Return the (X, Y) coordinate for the center point of the cell that contains the specified text.  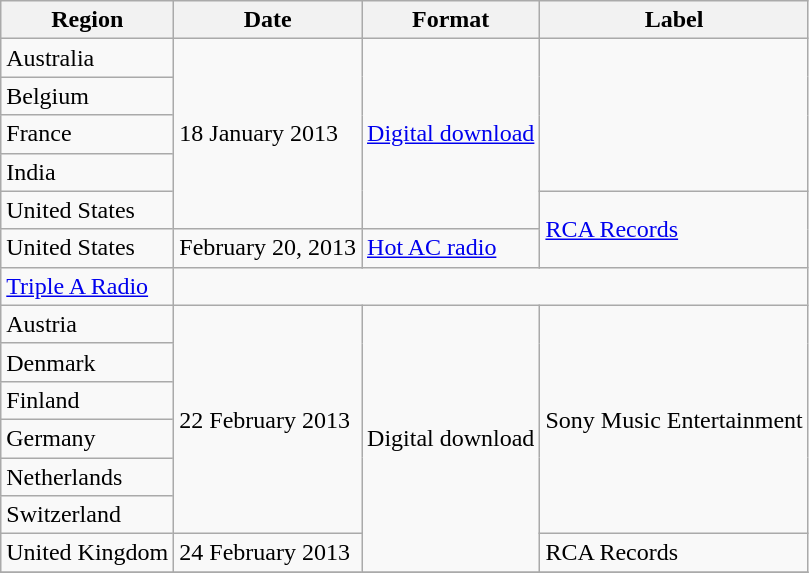
Sony Music Entertainment (674, 419)
India (88, 172)
Germany (88, 438)
Finland (88, 400)
Australia (88, 58)
22 February 2013 (268, 419)
February 20, 2013 (268, 248)
Date (268, 20)
Denmark (88, 362)
Switzerland (88, 515)
Format (451, 20)
24 February 2013 (268, 553)
Austria (88, 324)
Hot AC radio (451, 248)
18 January 2013 (268, 134)
Triple A Radio (88, 286)
Region (88, 20)
Belgium (88, 96)
Netherlands (88, 477)
United Kingdom (88, 553)
France (88, 134)
Label (674, 20)
